Output the (X, Y) coordinate of the center of the cell containing the given text.  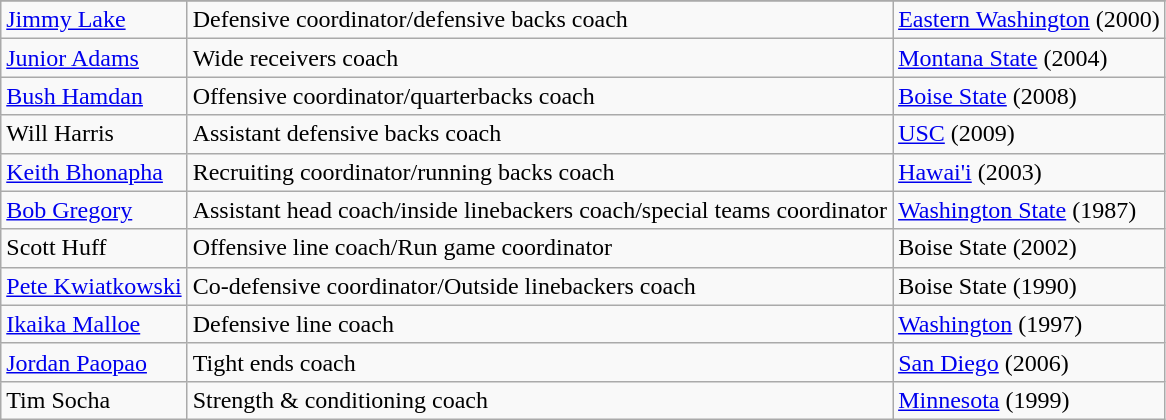
Washington (1997) (1030, 324)
Boise State (2008) (1030, 96)
Bush Hamdan (94, 96)
Strength & conditioning coach (540, 400)
Montana State (2004) (1030, 58)
Eastern Washington (2000) (1030, 20)
Tim Socha (94, 400)
Tight ends coach (540, 362)
Ikaika Malloe (94, 324)
Pete Kwiatkowski (94, 286)
Defensive line coach (540, 324)
Hawai'i (2003) (1030, 172)
Boise State (1990) (1030, 286)
Offensive line coach/Run game coordinator (540, 248)
Co-defensive coordinator/Outside linebackers coach (540, 286)
San Diego (2006) (1030, 362)
Jimmy Lake (94, 20)
Assistant defensive backs coach (540, 134)
Minnesota (1999) (1030, 400)
Jordan Paopao (94, 362)
Bob Gregory (94, 210)
USC (2009) (1030, 134)
Junior Adams (94, 58)
Will Harris (94, 134)
Defensive coordinator/defensive backs coach (540, 20)
Washington State (1987) (1030, 210)
Assistant head coach/inside linebackers coach/special teams coordinator (540, 210)
Scott Huff (94, 248)
Keith Bhonapha (94, 172)
Boise State (2002) (1030, 248)
Offensive coordinator/quarterbacks coach (540, 96)
Wide receivers coach (540, 58)
Recruiting coordinator/running backs coach (540, 172)
